Identify which cell holds the provided text, then report its (x, y) central coordinate. 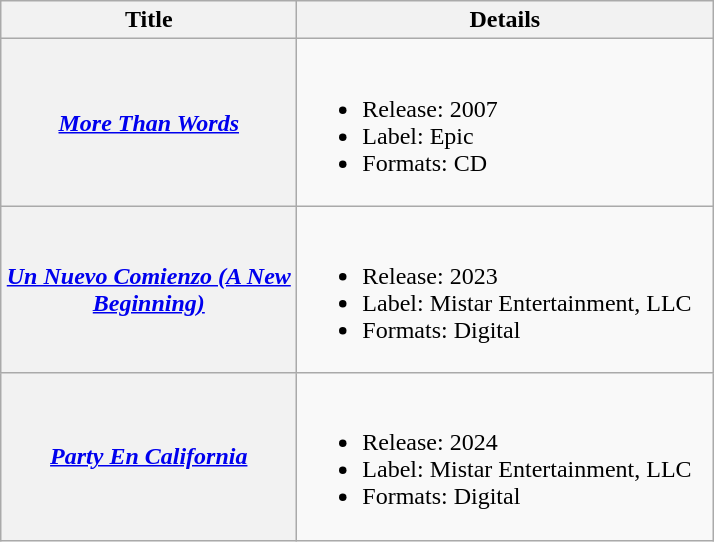
Details (505, 20)
Release: 2007Label: EpicFormats: CD (505, 122)
Release: 2023Label: Mistar Entertainment, LLCFormats: Digital (505, 290)
Party En California (149, 456)
More Than Words (149, 122)
Release: 2024Label: Mistar Entertainment, LLCFormats: Digital (505, 456)
Un Nuevo Comienzo (A New Beginning) (149, 290)
Title (149, 20)
